From the cell containing the given text, extract its center point as [X, Y] coordinate. 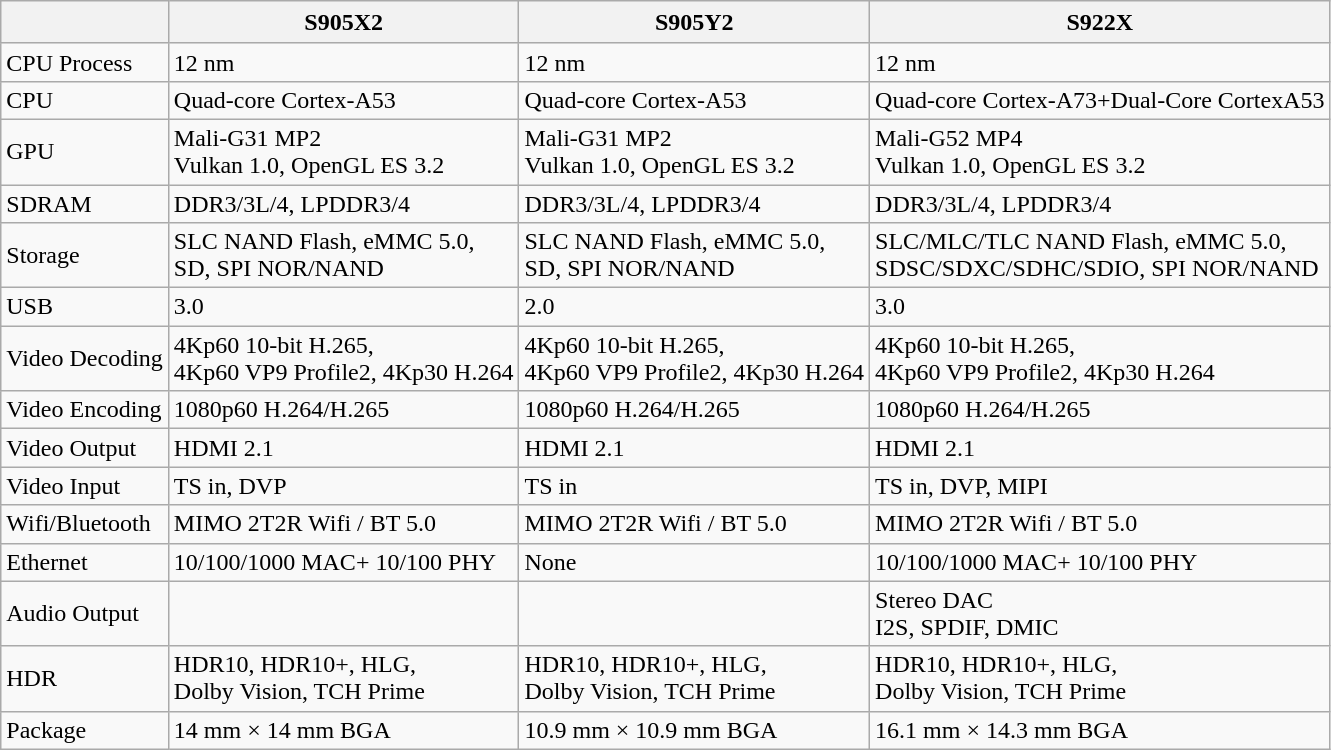
Ethernet [85, 562]
S905Y2 [694, 22]
Storage [85, 256]
Video Decoding [85, 358]
HDR [85, 678]
Video Encoding [85, 410]
Quad-core Cortex-A73+Dual-Core CortexA53 [1100, 100]
10.9 mm × 10.9 mm BGA [694, 730]
USB [85, 307]
None [694, 562]
Video Output [85, 448]
Package [85, 730]
SDRAM [85, 203]
Stereo DACI2S, SPDIF, DMIC [1100, 614]
GPU [85, 152]
S905X2 [344, 22]
2.0 [694, 307]
TS in [694, 486]
TS in, DVP, MIPI [1100, 486]
Mali-G52 MP4Vulkan 1.0, OpenGL ES 3.2 [1100, 152]
Audio Output [85, 614]
S922X [1100, 22]
16.1 mm × 14.3 mm BGA [1100, 730]
Video Input [85, 486]
Wifi/Bluetooth [85, 524]
CPU [85, 100]
CPU Process [85, 62]
14 mm × 14 mm BGA [344, 730]
SLC/MLC/TLC NAND Flash, eMMC 5.0,SDSC/SDXC/SDHC/SDIO, SPI NOR/NAND [1100, 256]
TS in, DVP [344, 486]
